Return [x, y] of the center of cell containing provided text 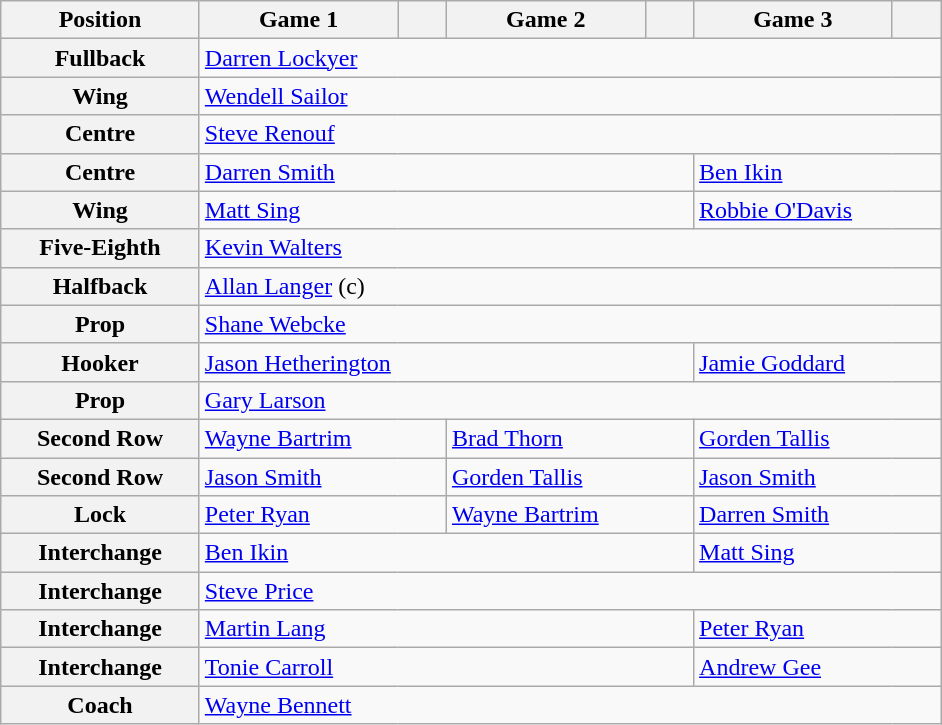
Steve Renouf [570, 134]
Wayne Bennett [570, 705]
Halfback [100, 286]
Coach [100, 705]
Jamie Goddard [818, 362]
Lock [100, 515]
Jason Hetherington [446, 362]
Steve Price [570, 591]
Game 1 [298, 20]
Game 3 [794, 20]
Shane Webcke [570, 324]
Position [100, 20]
Fullback [100, 58]
Wendell Sailor [570, 96]
Darren Lockyer [570, 58]
Kevin Walters [570, 248]
Andrew Gee [818, 667]
Robbie O'Davis [818, 210]
Game 2 [546, 20]
Allan Langer (c) [570, 286]
Martin Lang [446, 629]
Hooker [100, 362]
Tonie Carroll [446, 667]
Five-Eighth [100, 248]
Gary Larson [570, 400]
Brad Thorn [570, 438]
